From the cell containing the given text, extract its center point as [X, Y] coordinate. 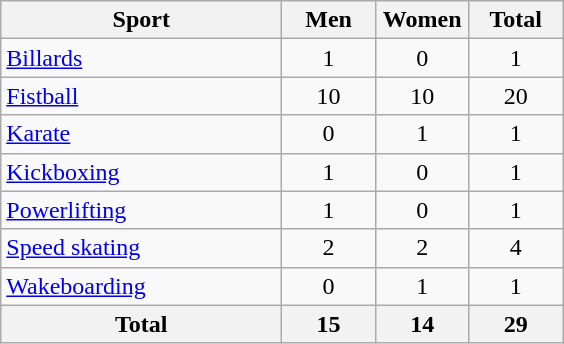
Powerlifting [142, 210]
4 [516, 248]
Wakeboarding [142, 286]
Billards [142, 58]
29 [516, 324]
Speed skating [142, 248]
15 [329, 324]
Women [422, 20]
Sport [142, 20]
20 [516, 96]
Men [329, 20]
14 [422, 324]
Fistball [142, 96]
Karate [142, 134]
Kickboxing [142, 172]
